Identify which cell holds the provided text, then report its (x, y) central coordinate. 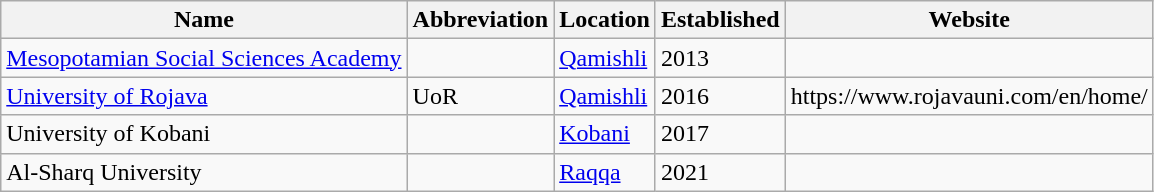
2021 (720, 172)
Established (720, 20)
2013 (720, 58)
Raqqa (605, 172)
University of Kobani (204, 134)
2017 (720, 134)
Kobani (605, 134)
Location (605, 20)
Abbreviation (480, 20)
Website (969, 20)
2016 (720, 96)
UoR (480, 96)
Al-Sharq University (204, 172)
Mesopotamian Social Sciences Academy (204, 58)
https://www.rojavauni.com/en/home/ (969, 96)
Name (204, 20)
University of Rojava (204, 96)
